From the cell containing the given text, extract its center point as [X, Y] coordinate. 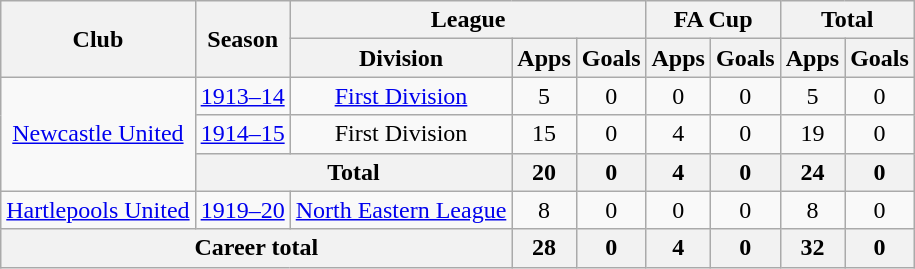
Career total [256, 248]
Season [242, 39]
League [468, 20]
Division [401, 58]
North Eastern League [401, 210]
15 [544, 134]
32 [812, 248]
1914–15 [242, 134]
FA Cup [713, 20]
28 [544, 248]
Newcastle United [98, 134]
1913–14 [242, 96]
Hartlepools United [98, 210]
1919–20 [242, 210]
Club [98, 39]
19 [812, 134]
24 [812, 172]
20 [544, 172]
